Pinpoint the cell where the given text exists, returning its (X, Y) midpoint coordinate. 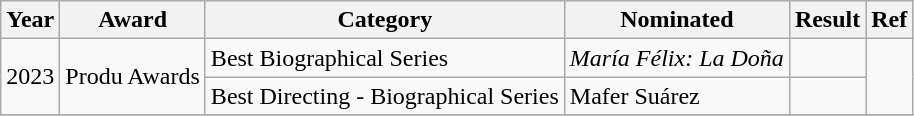
Nominated (676, 20)
Award (133, 20)
Best Directing - Biographical Series (384, 96)
Ref (890, 20)
2023 (30, 77)
Result (827, 20)
Mafer Suárez (676, 96)
Best Biographical Series (384, 58)
Category (384, 20)
María Félix: La Doña (676, 58)
Produ Awards (133, 77)
Year (30, 20)
